Return the (x, y) coordinate for the center point of the cell that contains the specified text.  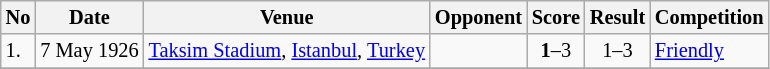
7 May 1926 (89, 51)
Score (556, 17)
Competition (709, 17)
Opponent (478, 17)
Venue (287, 17)
Date (89, 17)
1. (18, 51)
Friendly (709, 51)
No (18, 17)
Taksim Stadium, Istanbul, Turkey (287, 51)
Result (618, 17)
